Determine the (X, Y) coordinate at the center of the cell enclosing the given text.  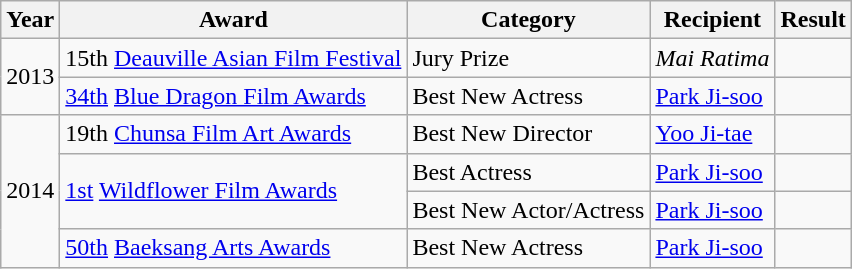
Mai Ratima (712, 58)
Award (234, 20)
Result (813, 20)
15th Deauville Asian Film Festival (234, 58)
Yoo Ji-tae (712, 134)
Best New Director (528, 134)
Year (30, 20)
50th Baeksang Arts Awards (234, 248)
Best Actress (528, 172)
19th Chunsa Film Art Awards (234, 134)
34th Blue Dragon Film Awards (234, 96)
1st Wildflower Film Awards (234, 191)
Recipient (712, 20)
2013 (30, 77)
Category (528, 20)
Jury Prize (528, 58)
Best New Actor/Actress (528, 210)
2014 (30, 191)
